Search for the cell housing the specified text and yield its [x, y] center coordinate. 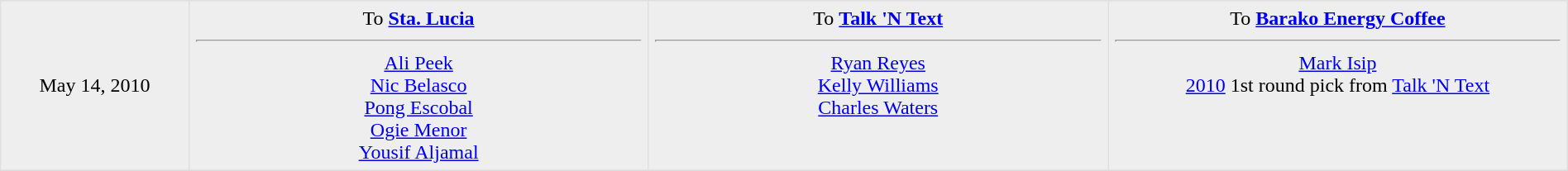
To Barako Energy CoffeeMark Isip2010 1st round pick from Talk 'N Text [1338, 86]
To Talk 'N TextRyan ReyesKelly WilliamsCharles Waters [878, 86]
To Sta. LuciaAli PeekNic BelascoPong EscobalOgie MenorYousif Aljamal [418, 86]
May 14, 2010 [95, 86]
